Determine the [X, Y] coordinate at the center of the cell enclosing the given text.  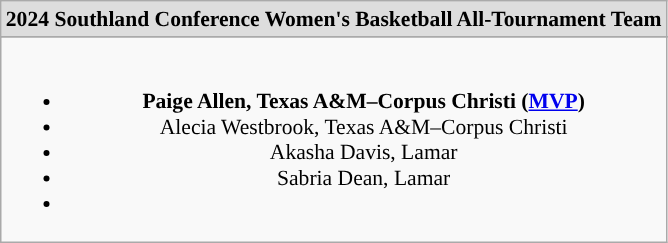
Paige Allen, Texas A&M–Corpus Christi (MVP)Alecia Westbrook, Texas A&M–Corpus ChristiAkasha Davis, LamarSabria Dean, Lamar [334, 140]
2024 Southland Conference Women's Basketball All-Tournament Team [334, 19]
